Pinpoint the cell where the given text exists, returning its (X, Y) midpoint coordinate. 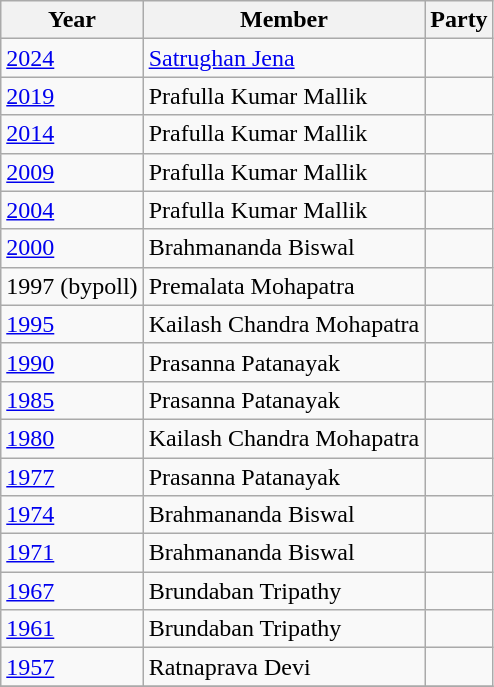
1990 (72, 362)
1974 (72, 515)
1977 (72, 477)
2014 (72, 134)
1957 (72, 667)
1971 (72, 553)
2019 (72, 96)
1997 (bypoll) (72, 286)
1967 (72, 591)
Premalata Mohapatra (284, 286)
1961 (72, 629)
2000 (72, 248)
Year (72, 20)
Ratnaprava Devi (284, 667)
1980 (72, 438)
2024 (72, 58)
1985 (72, 400)
2004 (72, 210)
2009 (72, 172)
1995 (72, 324)
Party (459, 20)
Satrughan Jena (284, 58)
Member (284, 20)
